Return (x, y) of the center of cell containing provided text 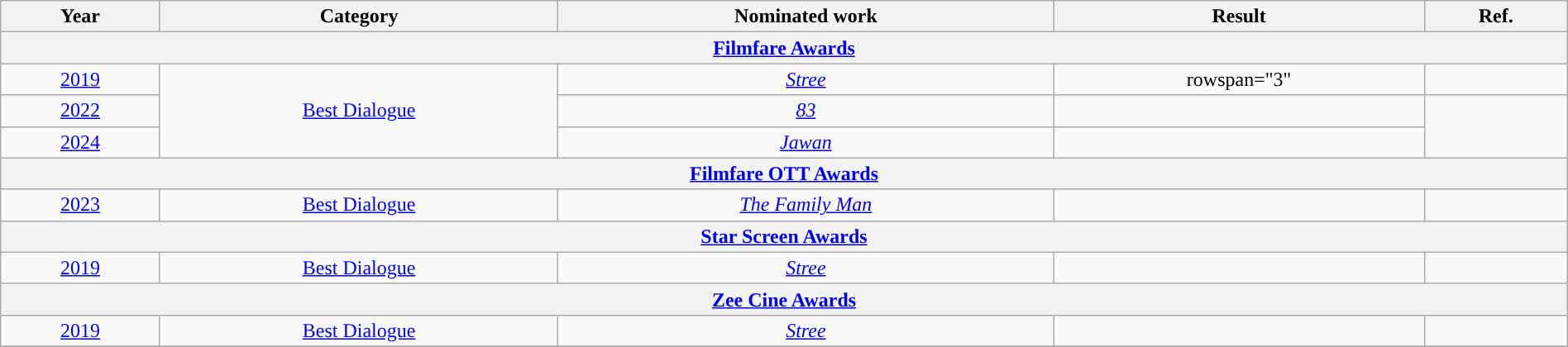
Year (81, 17)
Category (359, 17)
Filmfare Awards (784, 48)
2022 (81, 111)
Zee Cine Awards (784, 299)
rowspan="3" (1239, 79)
Star Screen Awards (784, 236)
Filmfare OTT Awards (784, 173)
2023 (81, 205)
Result (1239, 17)
Jawan (806, 142)
2024 (81, 142)
83 (806, 111)
Ref. (1495, 17)
The Family Man (806, 205)
Nominated work (806, 17)
